Scan for the cell matching the given text and deliver its [X, Y] coordinate at center. 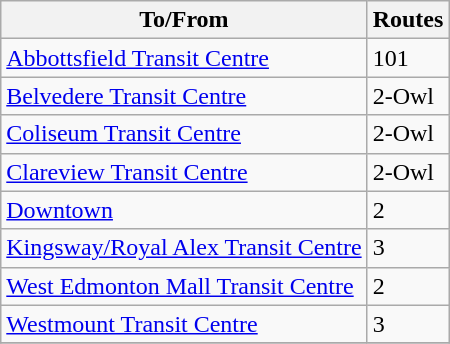
Kingsway/Royal Alex Transit Centre [184, 248]
Downtown [184, 210]
Coliseum Transit Centre [184, 134]
Clareview Transit Centre [184, 172]
Westmount Transit Centre [184, 324]
Belvedere Transit Centre [184, 96]
Routes [408, 20]
101 [408, 58]
West Edmonton Mall Transit Centre [184, 286]
To/From [184, 20]
Abbottsfield Transit Centre [184, 58]
